For the text-containing cell, return its midpoint in [x, y] coordinate format. 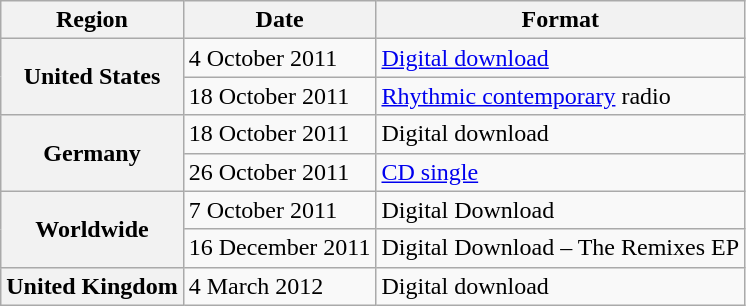
Rhythmic contemporary radio [560, 96]
16 December 2011 [280, 248]
Worldwide [92, 229]
Format [560, 20]
United Kingdom [92, 286]
Digital Download – The Remixes EP [560, 248]
Germany [92, 153]
7 October 2011 [280, 210]
Digital Download [560, 210]
4 October 2011 [280, 58]
Region [92, 20]
4 March 2012 [280, 286]
CD single [560, 172]
26 October 2011 [280, 172]
United States [92, 77]
Date [280, 20]
